Provide the [X, Y] coordinate of the cell's center where the given text is located.  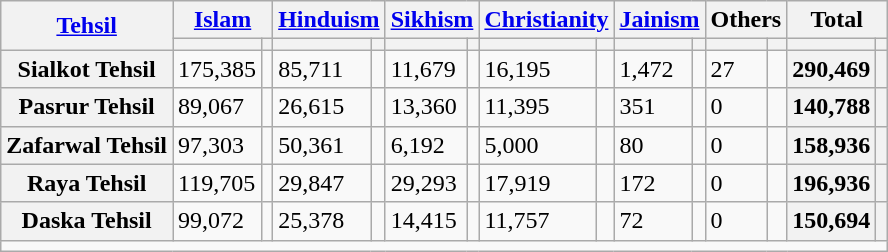
Total [837, 20]
27 [736, 69]
Raya Tehsil [87, 183]
29,847 [322, 183]
175,385 [218, 69]
158,936 [832, 145]
Daska Tehsil [87, 221]
Pasrur Tehsil [87, 107]
29,293 [426, 183]
Christianity [546, 20]
290,469 [832, 69]
16,195 [538, 69]
Sialkot Tehsil [87, 69]
17,919 [538, 183]
Jainism [660, 20]
196,936 [832, 183]
11,395 [538, 107]
97,303 [218, 145]
1,472 [653, 69]
5,000 [538, 145]
80 [653, 145]
11,679 [426, 69]
Others [746, 20]
119,705 [218, 183]
14,415 [426, 221]
Tehsil [87, 26]
89,067 [218, 107]
Sikhism [432, 20]
85,711 [322, 69]
150,694 [832, 221]
25,378 [322, 221]
11,757 [538, 221]
50,361 [322, 145]
99,072 [218, 221]
6,192 [426, 145]
Islam [223, 20]
140,788 [832, 107]
172 [653, 183]
351 [653, 107]
Zafarwal Tehsil [87, 145]
Hinduism [329, 20]
26,615 [322, 107]
72 [653, 221]
13,360 [426, 107]
